Capture the cell that displays the provided text and extract its (X, Y) central coordinate. 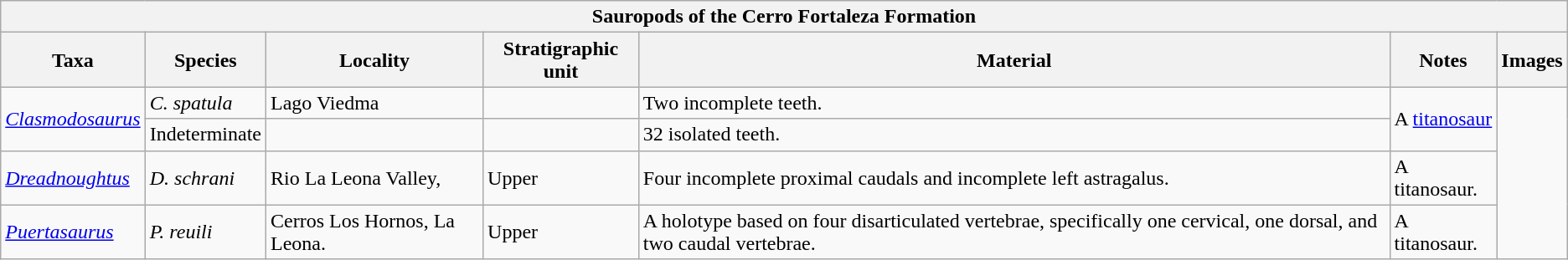
A holotype based on four disarticulated vertebrae, specifically one cervical, one dorsal, and two caudal vertebrae. (1014, 232)
D. schrani (205, 177)
Sauropods of the Cerro Fortaleza Formation (784, 17)
Images (1532, 60)
Four incomplete proximal caudals and incomplete left astragalus. (1014, 177)
Clasmodosaurus (73, 119)
Cerros Los Hornos, La Leona. (375, 232)
32 isolated teeth. (1014, 135)
Rio La Leona Valley, (375, 177)
Indeterminate (205, 135)
A titanosaur (1443, 119)
Puertasaurus (73, 232)
Two incomplete teeth. (1014, 103)
Lago Viedma (375, 103)
Taxa (73, 60)
Notes (1443, 60)
P. reuili (205, 232)
Stratigraphic unit (561, 60)
Material (1014, 60)
C. spatula (205, 103)
Locality (375, 60)
Dreadnoughtus (73, 177)
Species (205, 60)
